Identify which cell holds the provided text, then report its [x, y] central coordinate. 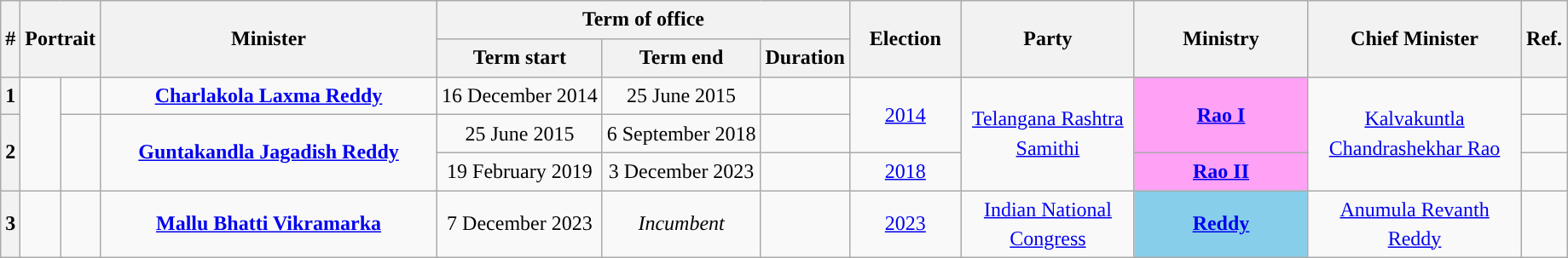
Rao I [1221, 114]
2023 [906, 224]
# [10, 39]
Kalvakuntla Chandrashekhar Rao [1415, 134]
3 December 2023 [681, 172]
Term of office [644, 20]
Minister [268, 39]
Guntakandla Jagadish Reddy [268, 153]
Charlakola Laxma Reddy [268, 95]
Incumbent [681, 224]
Term start [520, 58]
Ref. [1545, 39]
Rao II [1221, 172]
6 September 2018 [681, 135]
Indian National Congress [1047, 224]
Mallu Bhatti Vikramarka [268, 224]
1 [10, 95]
Anumula Revanth Reddy [1415, 224]
Chief Minister [1415, 39]
Portrait [61, 39]
Ministry [1221, 39]
Reddy [1221, 224]
3 [10, 224]
2014 [906, 114]
Telangana Rashtra Samithi [1047, 134]
Party [1047, 39]
16 December 2014 [520, 95]
7 December 2023 [520, 224]
19 February 2019 [520, 172]
2 [10, 153]
Duration [805, 58]
Election [906, 39]
2018 [906, 172]
Term end [681, 58]
